Extract the [X, Y] coordinate from the center of the cell holding the provided text.  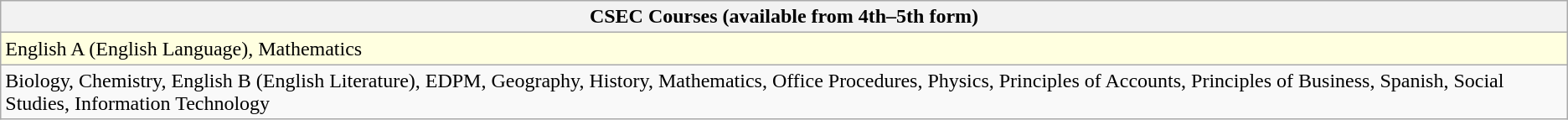
CSEC Courses (available from 4th–5th form) [784, 17]
English A (English Language), Mathematics [784, 49]
